Find where the given text appears and provide that cell's center as [x, y] coordinate. 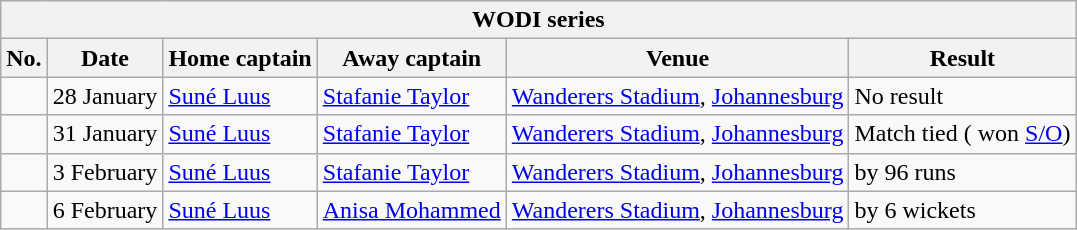
Date [105, 58]
Away captain [412, 58]
Result [962, 58]
28 January [105, 96]
by 96 runs [962, 172]
WODI series [538, 20]
Venue [678, 58]
Match tied ( won S/O) [962, 134]
3 February [105, 172]
Home captain [240, 58]
31 January [105, 134]
6 February [105, 210]
Anisa Mohammed [412, 210]
by 6 wickets [962, 210]
No result [962, 96]
No. [24, 58]
